Search for the cell housing the specified text and yield its [x, y] center coordinate. 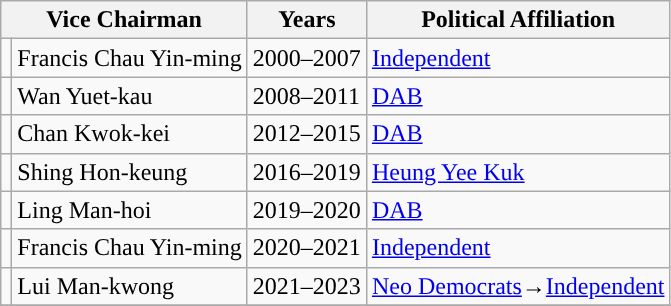
2021–2023 [306, 286]
Heung Yee Kuk [518, 172]
2019–2020 [306, 210]
Wan Yuet-kau [130, 96]
Shing Hon-keung [130, 172]
2016–2019 [306, 172]
Neo Democrats→Independent [518, 286]
Chan Kwok-kei [130, 134]
2012–2015 [306, 134]
2000–2007 [306, 58]
2008–2011 [306, 96]
Years [306, 20]
2020–2021 [306, 248]
Vice Chairman [124, 20]
Lui Man-kwong [130, 286]
Political Affiliation [518, 20]
Ling Man-hoi [130, 210]
